Pinpoint the cell where the given text exists, returning its [x, y] midpoint coordinate. 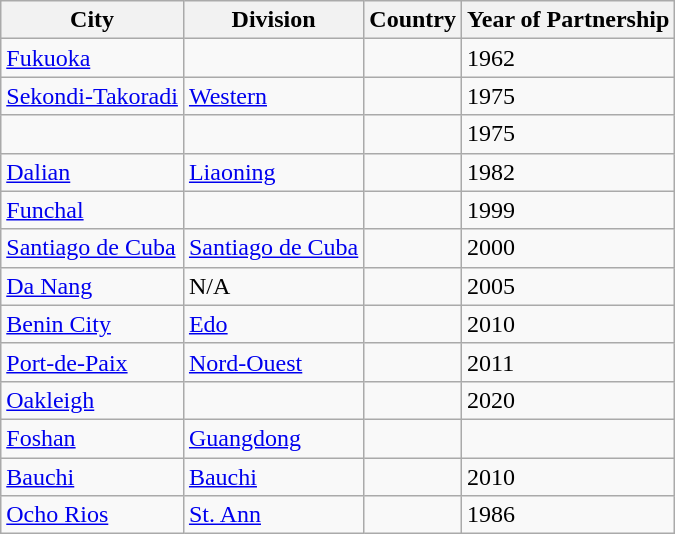
Liaoning [273, 172]
2011 [568, 362]
Dalian [92, 172]
2000 [568, 248]
N/A [273, 286]
2020 [568, 400]
Oakleigh [92, 400]
Ocho Rios [92, 515]
Foshan [92, 438]
Sekondi-Takoradi [92, 96]
City [92, 20]
Guangdong [273, 438]
Division [273, 20]
2005 [568, 286]
Da Nang [92, 286]
St. Ann [273, 515]
Fukuoka [92, 58]
1999 [568, 210]
Benin City [92, 324]
Western [273, 96]
1982 [568, 172]
Nord-Ouest [273, 362]
1962 [568, 58]
Port-de-Paix [92, 362]
Country [413, 20]
Edo [273, 324]
Year of Partnership [568, 20]
Funchal [92, 210]
1986 [568, 515]
